From the cell containing the given text, extract its center point as (X, Y) coordinate. 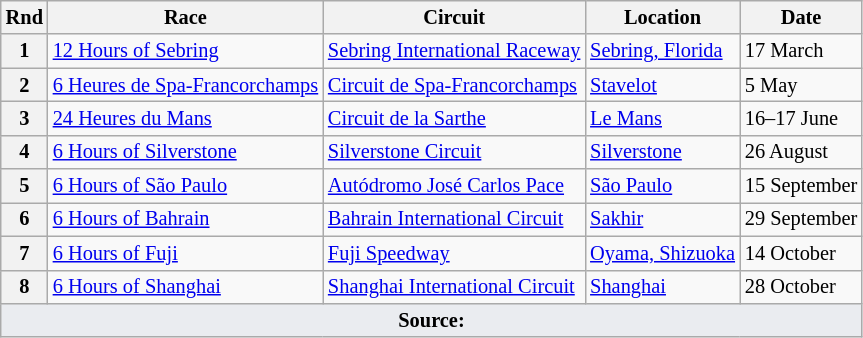
17 March (801, 51)
Stavelot (662, 85)
16–17 June (801, 118)
5 May (801, 85)
Shanghai International Circuit (454, 287)
Fuji Speedway (454, 253)
Autódromo José Carlos Pace (454, 186)
Date (801, 17)
29 September (801, 219)
Circuit de Spa-Francorchamps (454, 85)
Location (662, 17)
Silverstone Circuit (454, 152)
Circuit de la Sarthe (454, 118)
Source: (432, 320)
28 October (801, 287)
Le Mans (662, 118)
2 (24, 85)
Bahrain International Circuit (454, 219)
14 October (801, 253)
Race (186, 17)
6 Hours of Silverstone (186, 152)
6 Heures de Spa-Francorchamps (186, 85)
1 (24, 51)
7 (24, 253)
Sakhir (662, 219)
Oyama, Shizuoka (662, 253)
6 Hours of Bahrain (186, 219)
6 Hours of Shanghai (186, 287)
6 Hours of São Paulo (186, 186)
6 (24, 219)
Sebring International Raceway (454, 51)
São Paulo (662, 186)
4 (24, 152)
Circuit (454, 17)
24 Heures du Mans (186, 118)
Rnd (24, 17)
Sebring, Florida (662, 51)
12 Hours of Sebring (186, 51)
15 September (801, 186)
5 (24, 186)
6 Hours of Fuji (186, 253)
Shanghai (662, 287)
Silverstone (662, 152)
3 (24, 118)
26 August (801, 152)
8 (24, 287)
